Detect which cell encompasses the target text, then output its (x, y) center coordinate. 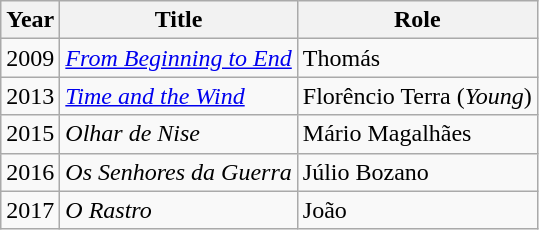
O Rastro (178, 210)
Role (417, 20)
From Beginning to End (178, 58)
Florêncio Terra (Young) (417, 96)
Os Senhores da Guerra (178, 172)
Mário Magalhães (417, 134)
2013 (30, 96)
Title (178, 20)
Thomás (417, 58)
2017 (30, 210)
Year (30, 20)
2016 (30, 172)
2015 (30, 134)
João (417, 210)
Olhar de Nise (178, 134)
Time and the Wind (178, 96)
2009 (30, 58)
Júlio Bozano (417, 172)
